Output the [x, y] coordinate of the center of the cell containing the given text.  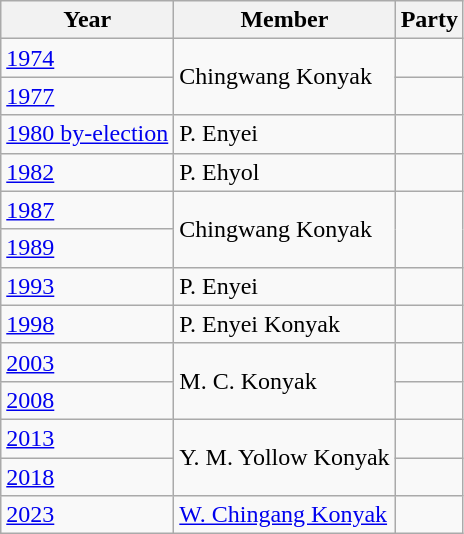
2008 [88, 400]
Y. M. Yollow Konyak [284, 457]
P. Enyei Konyak [284, 324]
M. C. Konyak [284, 381]
2013 [88, 438]
1977 [88, 96]
P. Ehyol [284, 172]
1987 [88, 210]
2018 [88, 477]
Year [88, 20]
2023 [88, 515]
1974 [88, 58]
1998 [88, 324]
1982 [88, 172]
Member [284, 20]
2003 [88, 362]
W. Chingang Konyak [284, 515]
Party [429, 20]
1980 by-election [88, 134]
1989 [88, 248]
1993 [88, 286]
